Output the (X, Y) coordinate of the center of the cell containing the given text.  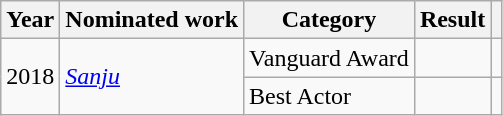
Vanguard Award (330, 58)
2018 (30, 77)
Sanju (152, 77)
Year (30, 20)
Best Actor (330, 96)
Category (330, 20)
Nominated work (152, 20)
Result (452, 20)
